Output the (x, y) coordinate of the center of the cell containing the given text.  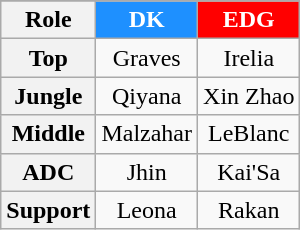
Top (48, 58)
DK (147, 20)
ADC (48, 172)
Leona (147, 210)
Jungle (48, 96)
Malzahar (147, 134)
Middle (48, 134)
Role (48, 20)
Qiyana (147, 96)
Irelia (249, 58)
LeBlanc (249, 134)
Kai'Sa (249, 172)
Graves (147, 58)
EDG (249, 20)
Jhin (147, 172)
Xin Zhao (249, 96)
Rakan (249, 210)
Support (48, 210)
